Detect which cell encompasses the target text, then output its [X, Y] center coordinate. 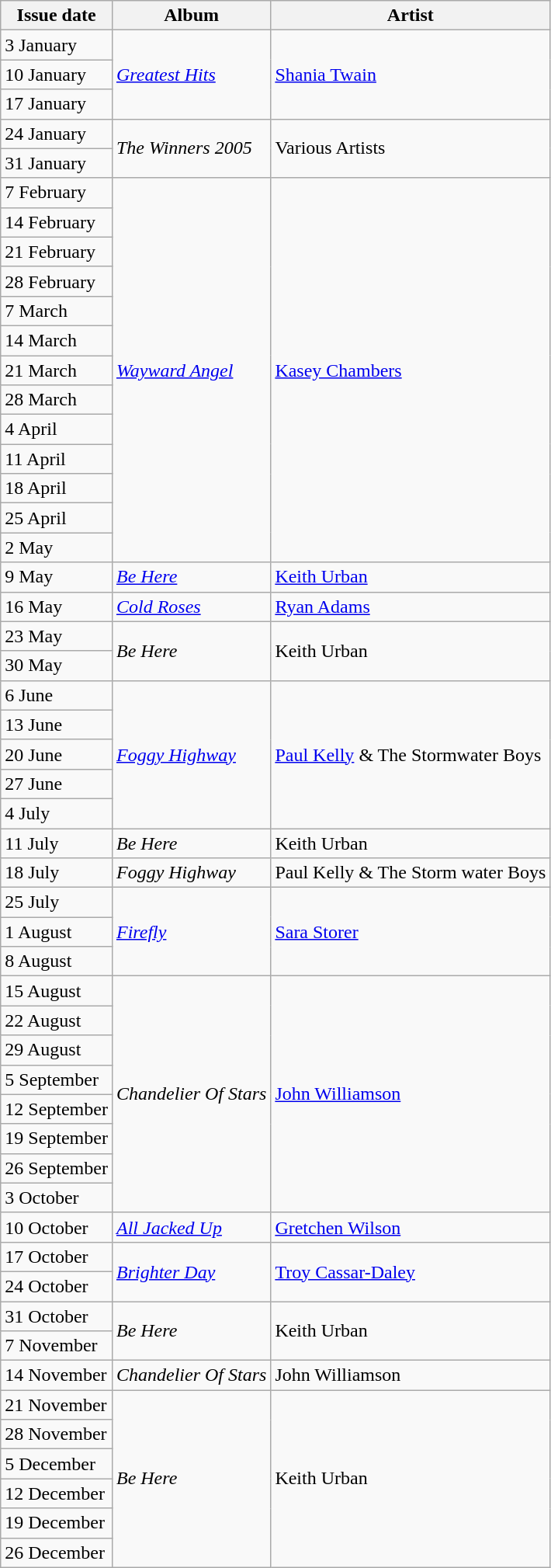
Ryan Adams [411, 607]
13 June [57, 725]
24 October [57, 1286]
1 August [57, 932]
Paul Kelly & The Stormwater Boys [411, 754]
19 December [57, 1523]
10 January [57, 75]
21 February [57, 252]
14 March [57, 340]
23 May [57, 636]
6 June [57, 695]
16 May [57, 607]
The Winners 2005 [191, 148]
Sara Storer [411, 932]
7 March [57, 311]
30 May [57, 666]
15 August [57, 991]
24 January [57, 134]
4 April [57, 429]
25 April [57, 518]
2 May [57, 548]
8 August [57, 961]
21 November [57, 1405]
Firefly [191, 932]
12 December [57, 1493]
All Jacked Up [191, 1227]
14 November [57, 1375]
27 June [57, 784]
Kasey Chambers [411, 370]
3 January [57, 45]
14 February [57, 222]
25 July [57, 902]
Paul Kelly & The Storm water Boys [411, 873]
Greatest Hits [191, 75]
29 August [57, 1050]
Gretchen Wilson [411, 1227]
21 March [57, 370]
26 December [57, 1552]
4 July [57, 813]
Wayward Angel [191, 370]
7 February [57, 193]
Shania Twain [411, 75]
17 January [57, 104]
17 October [57, 1257]
3 October [57, 1198]
28 March [57, 400]
26 September [57, 1168]
19 September [57, 1139]
10 October [57, 1227]
Artist [411, 16]
5 December [57, 1464]
31 January [57, 163]
11 July [57, 843]
28 November [57, 1434]
9 May [57, 577]
5 September [57, 1080]
22 August [57, 1020]
18 July [57, 873]
Issue date [57, 16]
12 September [57, 1109]
18 April [57, 488]
20 June [57, 754]
Cold Roses [191, 607]
Various Artists [411, 148]
11 April [57, 459]
7 November [57, 1346]
Album [191, 16]
Brighter Day [191, 1271]
28 February [57, 281]
Troy Cassar-Daley [411, 1271]
31 October [57, 1316]
